Return (x, y) of the center of cell containing provided text 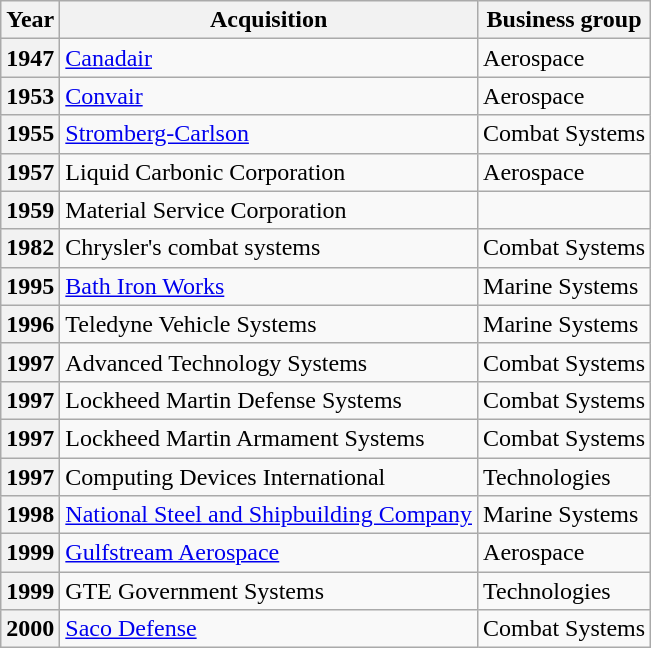
Stromberg-Carlson (269, 134)
Bath Iron Works (269, 286)
Year (30, 20)
1953 (30, 96)
1955 (30, 134)
Teledyne Vehicle Systems (269, 324)
Liquid Carbonic Corporation (269, 172)
1998 (30, 515)
1959 (30, 210)
Canadair (269, 58)
Business group (564, 20)
Computing Devices International (269, 477)
Saco Defense (269, 629)
Lockheed Martin Armament Systems (269, 438)
Acquisition (269, 20)
Gulfstream Aerospace (269, 553)
Material Service Corporation (269, 210)
1947 (30, 58)
GTE Government Systems (269, 591)
Chrysler's combat systems (269, 248)
1982 (30, 248)
1957 (30, 172)
2000 (30, 629)
Advanced Technology Systems (269, 362)
1996 (30, 324)
Lockheed Martin Defense Systems (269, 400)
National Steel and Shipbuilding Company (269, 515)
1995 (30, 286)
Convair (269, 96)
